Scan for the cell matching the given text and deliver its (X, Y) coordinate at center. 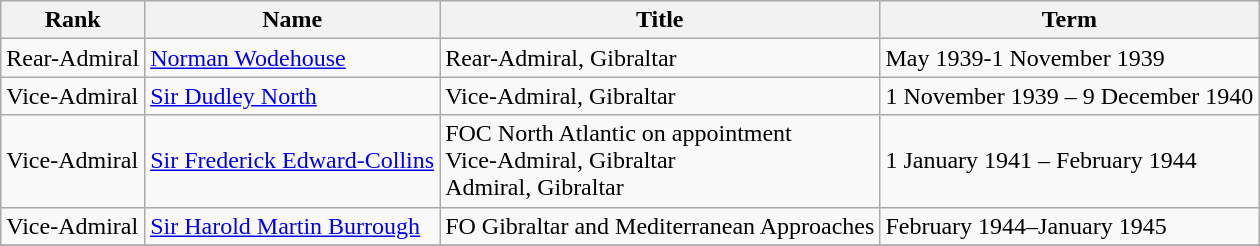
Sir Frederick Edward-Collins (292, 161)
FO Gibraltar and Mediterranean Approaches (660, 226)
Title (660, 20)
February 1944–January 1945 (1070, 226)
FOC North Atlantic on appointmentVice-Admiral, GibraltarAdmiral, Gibraltar (660, 161)
Rank (73, 20)
Rear-Admiral (73, 58)
Sir Harold Martin Burrough (292, 226)
Name (292, 20)
Norman Wodehouse (292, 58)
Sir Dudley North (292, 96)
1 January 1941 – February 1944 (1070, 161)
1 November 1939 – 9 December 1940 (1070, 96)
May 1939-1 November 1939 (1070, 58)
Rear-Admiral, Gibraltar (660, 58)
Vice-Admiral, Gibraltar (660, 96)
Term (1070, 20)
